Scan for the cell matching the given text and deliver its [X, Y] coordinate at center. 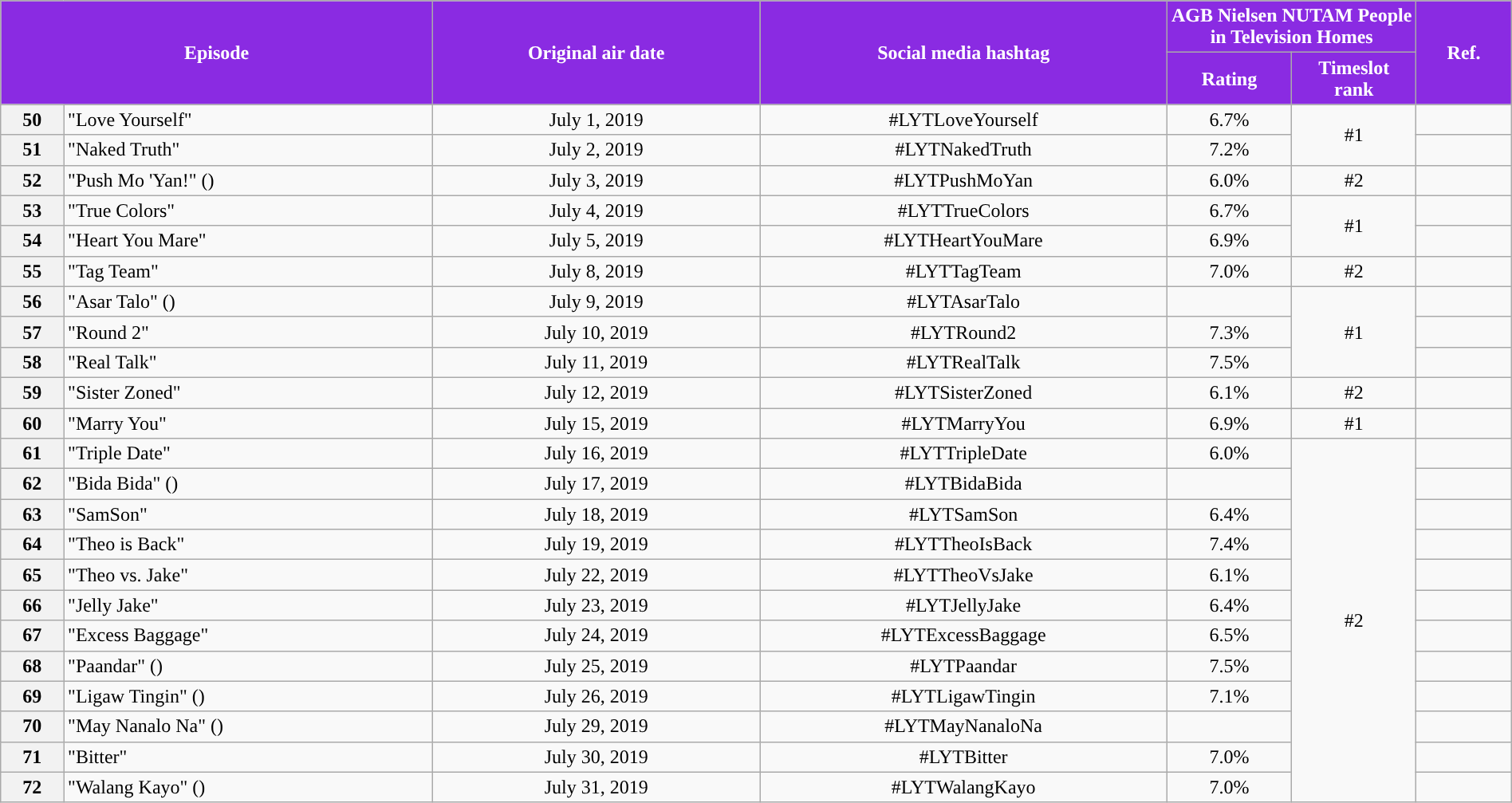
67 [32, 636]
"True Colors" [249, 211]
#LYTTagTeam [963, 271]
"Round 2" [249, 332]
#LYTRealTalk [963, 362]
#LYTLoveYourself [963, 120]
64 [32, 545]
"Theo is Back" [249, 545]
July 18, 2019 [597, 514]
July 4, 2019 [597, 211]
#LYTAsarTalo [963, 301]
#LYTBidaBida [963, 484]
63 [32, 514]
July 10, 2019 [597, 332]
54 [32, 241]
"Triple Date" [249, 454]
July 16, 2019 [597, 454]
"Ligaw Tingin" () [249, 696]
68 [32, 666]
#LYTMarryYou [963, 423]
July 25, 2019 [597, 666]
#LYTTheoVsJake [963, 575]
#LYTWalangKayo [963, 787]
#LYTNakedTruth [963, 150]
#LYTTripleDate [963, 454]
July 3, 2019 [597, 180]
#LYTExcessBaggage [963, 636]
"Sister Zoned" [249, 392]
"Theo vs. Jake" [249, 575]
7.3% [1229, 332]
Social media hashtag [963, 53]
"Paandar" () [249, 666]
July 19, 2019 [597, 545]
6.5% [1229, 636]
"Excess Baggage" [249, 636]
#LYTPushMoYan [963, 180]
66 [32, 605]
#LYTHeartYouMare [963, 241]
51 [32, 150]
"Bitter" [249, 757]
50 [32, 120]
"Jelly Jake" [249, 605]
Rating [1229, 78]
56 [32, 301]
#LYTLigawTingin [963, 696]
"May Nanalo Na" () [249, 726]
"Asar Talo" () [249, 301]
59 [32, 392]
"Naked Truth" [249, 150]
July 31, 2019 [597, 787]
July 8, 2019 [597, 271]
#LYTMayNanaloNa [963, 726]
July 23, 2019 [597, 605]
Original air date [597, 53]
July 29, 2019 [597, 726]
"Heart You Mare" [249, 241]
July 30, 2019 [597, 757]
"Tag Team" [249, 271]
July 11, 2019 [597, 362]
7.1% [1229, 696]
#LYTPaandar [963, 666]
"Real Talk" [249, 362]
"Marry You" [249, 423]
#LYTSamSon [963, 514]
"Push Mo 'Yan!" () [249, 180]
69 [32, 696]
55 [32, 271]
"SamSon" [249, 514]
7.2% [1229, 150]
71 [32, 757]
July 22, 2019 [597, 575]
"Walang Kayo" () [249, 787]
Ref. [1464, 53]
65 [32, 575]
July 2, 2019 [597, 150]
Timeslotrank [1354, 78]
7.4% [1229, 545]
70 [32, 726]
July 5, 2019 [597, 241]
July 15, 2019 [597, 423]
#LYTJellyJake [963, 605]
July 12, 2019 [597, 392]
"Bida Bida" () [249, 484]
#LYTSisterZoned [963, 392]
#LYTRound2 [963, 332]
AGB Nielsen NUTAM People in Television Homes [1292, 27]
"Love Yourself" [249, 120]
52 [32, 180]
July 1, 2019 [597, 120]
July 9, 2019 [597, 301]
#LYTTheoIsBack [963, 545]
58 [32, 362]
July 24, 2019 [597, 636]
61 [32, 454]
60 [32, 423]
72 [32, 787]
53 [32, 211]
62 [32, 484]
July 26, 2019 [597, 696]
Episode [217, 53]
#LYTBitter [963, 757]
57 [32, 332]
#LYTTrueColors [963, 211]
July 17, 2019 [597, 484]
